Scan for the cell matching the given text and deliver its [x, y] coordinate at center. 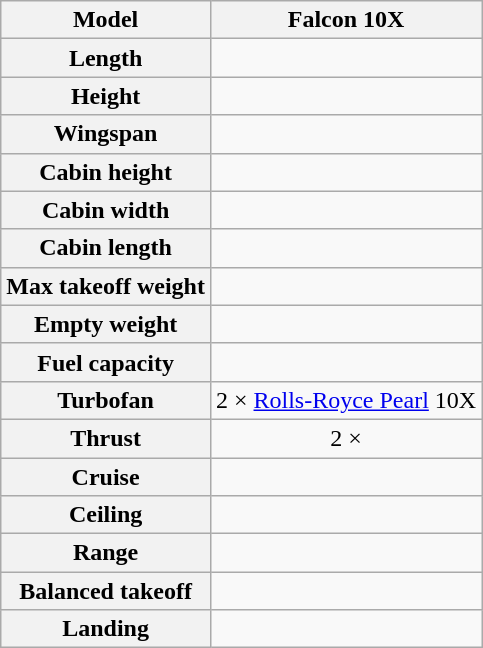
Balanced takeoff [106, 591]
Falcon 10X [346, 20]
2 × Rolls-Royce Pearl 10X [346, 400]
Fuel capacity [106, 362]
Cabin width [106, 210]
Cabin height [106, 172]
Empty weight [106, 324]
Range [106, 553]
Thrust [106, 438]
Cabin length [106, 248]
Max takeoff weight [106, 286]
Wingspan [106, 134]
Turbofan [106, 400]
Height [106, 96]
2 × [346, 438]
Cruise [106, 477]
Ceiling [106, 515]
Model [106, 20]
Length [106, 58]
Landing [106, 629]
